Pinpoint the cell where the given text exists, returning its (X, Y) midpoint coordinate. 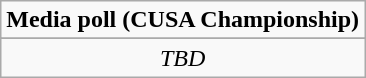
TBD (183, 58)
Media poll (CUSA Championship) (183, 20)
